Provide the [x, y] coordinate of the cell's center where the given text is located.  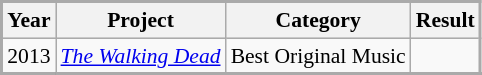
2013 [29, 56]
The Walking Dead [141, 56]
Project [141, 20]
Category [318, 20]
Result [446, 20]
Best Original Music [318, 56]
Year [29, 20]
